Locate the cell with the specified text and output its (x, y) center coordinate. 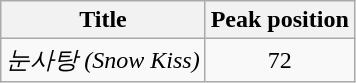
Title (103, 20)
눈사탕 (Snow Kiss) (103, 60)
72 (280, 60)
Peak position (280, 20)
